Capture the cell that displays the provided text and extract its (x, y) central coordinate. 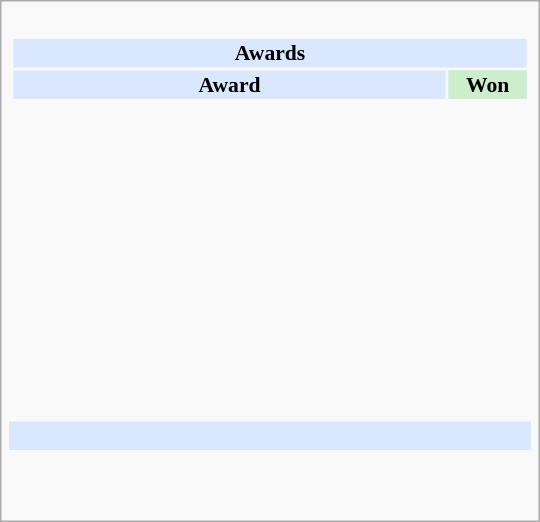
Won (488, 84)
Awards (270, 53)
Awards Award Won (270, 214)
Award (229, 84)
